Output the [X, Y] coordinate of the center of the cell containing the given text.  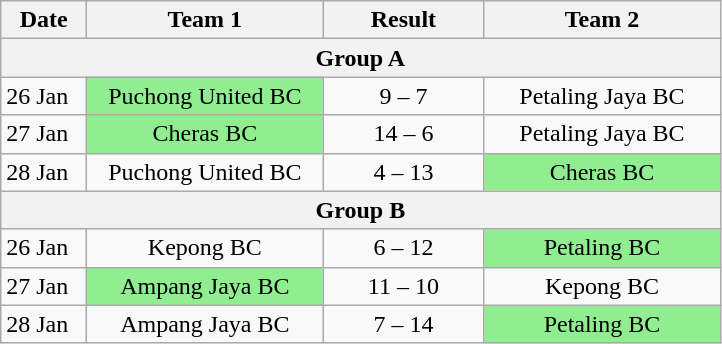
6 – 12 [404, 248]
Team 2 [602, 20]
Result [404, 20]
11 – 10 [404, 286]
Date [44, 20]
9 – 7 [404, 96]
4 – 13 [404, 172]
Team 1 [205, 20]
Group A [360, 58]
Group B [360, 210]
14 – 6 [404, 134]
7 – 14 [404, 324]
